Search for the cell housing the specified text and yield its [x, y] center coordinate. 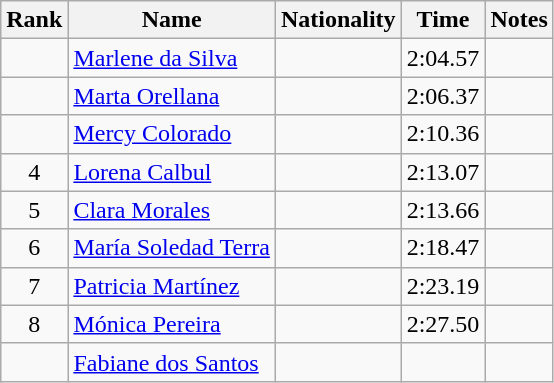
Marta Orellana [172, 96]
2:10.36 [443, 134]
Mónica Pereira [172, 324]
María Soledad Terra [172, 248]
7 [34, 286]
Mercy Colorado [172, 134]
5 [34, 210]
2:04.57 [443, 58]
2:27.50 [443, 324]
2:13.66 [443, 210]
4 [34, 172]
Name [172, 20]
8 [34, 324]
2:18.47 [443, 248]
Time [443, 20]
Nationality [338, 20]
2:23.19 [443, 286]
Patricia Martínez [172, 286]
2:13.07 [443, 172]
Notes [519, 20]
Fabiane dos Santos [172, 362]
Marlene da Silva [172, 58]
2:06.37 [443, 96]
Lorena Calbul [172, 172]
6 [34, 248]
Rank [34, 20]
Clara Morales [172, 210]
